Return the [X, Y] coordinate for the center point of the cell that contains the specified text.  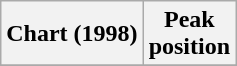
Chart (1998) [72, 34]
Peakposition [189, 34]
